Capture the cell that displays the provided text and extract its [X, Y] central coordinate. 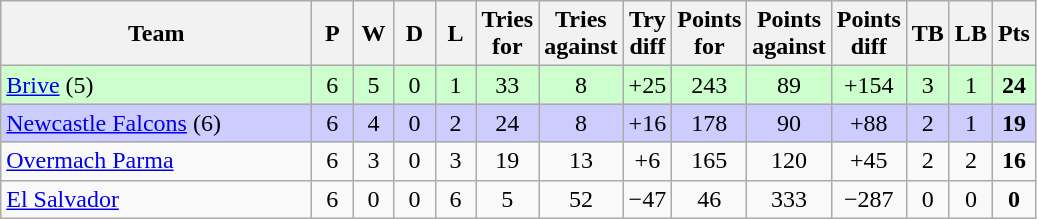
+16 [648, 123]
Tries for [508, 34]
333 [789, 199]
46 [710, 199]
P [332, 34]
TB [928, 34]
+25 [648, 85]
Points against [789, 34]
D [414, 34]
Brive (5) [156, 85]
243 [710, 85]
33 [508, 85]
89 [789, 85]
178 [710, 123]
LB [970, 34]
Team [156, 34]
Newcastle Falcons (6) [156, 123]
+88 [868, 123]
W [374, 34]
4 [374, 123]
−287 [868, 199]
Points for [710, 34]
52 [581, 199]
−47 [648, 199]
16 [1014, 161]
Pts [1014, 34]
+45 [868, 161]
Overmach Parma [156, 161]
165 [710, 161]
13 [581, 161]
Points diff [868, 34]
+6 [648, 161]
+154 [868, 85]
90 [789, 123]
Tries against [581, 34]
L [456, 34]
El Salvador [156, 199]
Try diff [648, 34]
120 [789, 161]
